Pinpoint the cell where the given text exists, returning its [x, y] midpoint coordinate. 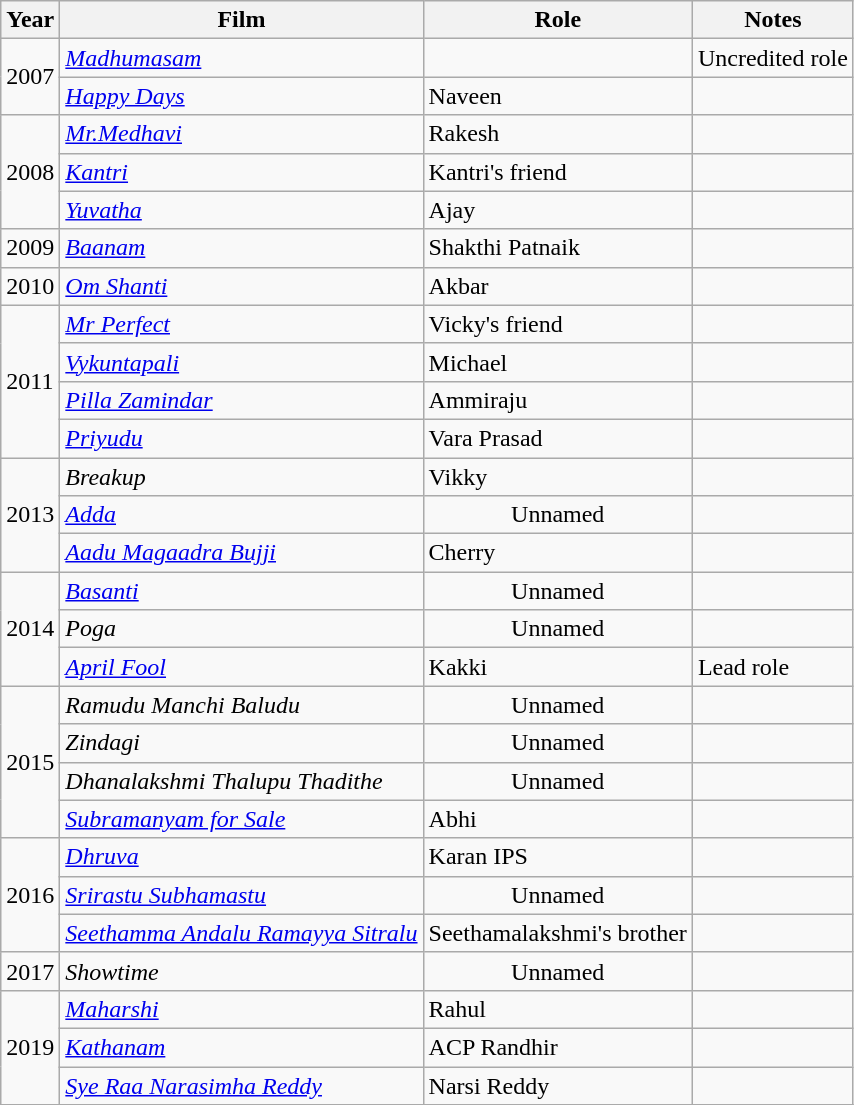
Ajay [558, 210]
Yuvatha [242, 210]
2008 [30, 172]
Priyudu [242, 438]
Year [30, 20]
Uncredited role [772, 58]
2019 [30, 1047]
Kathanam [242, 1047]
2011 [30, 381]
Madhumasam [242, 58]
2017 [30, 971]
Role [558, 20]
Rahul [558, 1009]
Sye Raa Narasimha Reddy [242, 1085]
Mr Perfect [242, 324]
2010 [30, 286]
Poga [242, 629]
Abhi [558, 819]
Seethamma Andalu Ramayya Sitralu [242, 933]
2015 [30, 762]
Lead role [772, 667]
Dhanalakshmi Thalupu Thadithe [242, 781]
Shakthi Patnaik [558, 248]
Karan IPS [558, 857]
Maharshi [242, 1009]
Dhruva [242, 857]
ACP Randhir [558, 1047]
2016 [30, 895]
Naveen [558, 96]
Adda [242, 515]
Zindagi [242, 743]
Kantri's friend [558, 172]
2014 [30, 629]
2013 [30, 515]
Ramudu Manchi Baludu [242, 705]
2009 [30, 248]
Cherry [558, 553]
Basanti [242, 591]
Ammiraju [558, 400]
Vykuntapali [242, 362]
Mr.Medhavi [242, 134]
April Fool [242, 667]
Baanam [242, 248]
Happy Days [242, 96]
Vikky [558, 477]
Showtime [242, 971]
Akbar [558, 286]
Breakup [242, 477]
Seethamalakshmi's brother [558, 933]
Kakki [558, 667]
2007 [30, 77]
Notes [772, 20]
Kantri [242, 172]
Vara Prasad [558, 438]
Subramanyam for Sale [242, 819]
Narsi Reddy [558, 1085]
Film [242, 20]
Vicky's friend [558, 324]
Rakesh [558, 134]
Srirastu Subhamastu [242, 895]
Michael [558, 362]
Om Shanti [242, 286]
Pilla Zamindar [242, 400]
Aadu Magaadra Bujji [242, 553]
